From the cell containing the given text, extract its center point as (X, Y) coordinate. 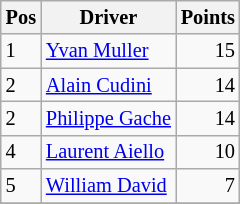
Laurent Aiello (108, 152)
William David (108, 186)
Yvan Muller (108, 51)
4 (21, 152)
10 (208, 152)
Points (208, 17)
Alain Cudini (108, 85)
15 (208, 51)
Driver (108, 17)
5 (21, 186)
Philippe Gache (108, 118)
7 (208, 186)
1 (21, 51)
Pos (21, 17)
